Output the [X, Y] coordinate of the center of the cell containing the given text.  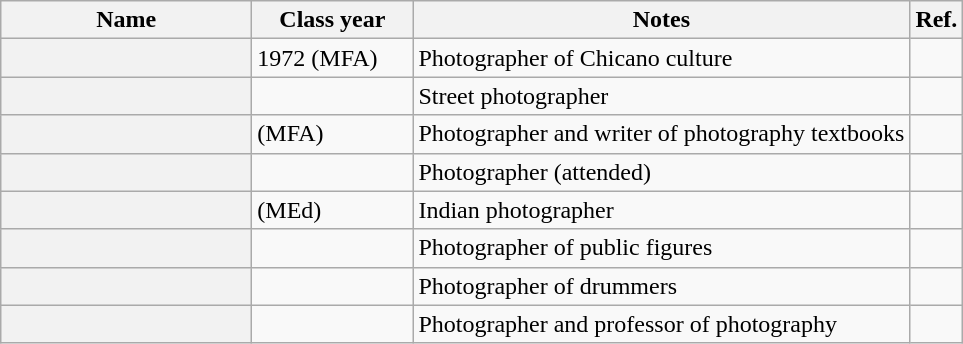
Photographer of drummers [662, 286]
(MFA) [332, 134]
1972 (MFA) [332, 58]
Notes [662, 20]
Photographer (attended) [662, 172]
Photographer of Chicano culture [662, 58]
Street photographer [662, 96]
(MEd) [332, 210]
Class year [332, 20]
Photographer and professor of photography [662, 324]
Photographer and writer of photography textbooks [662, 134]
Indian photographer [662, 210]
Ref. [936, 20]
Photographer of public figures [662, 248]
Name [126, 20]
